Return the (X, Y) coordinate for the center point of the cell that contains the specified text.  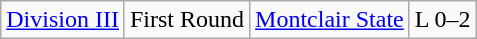
Division III (63, 20)
Montclair State (330, 20)
First Round (186, 20)
L 0–2 (442, 20)
